Capture the cell that displays the provided text and extract its [X, Y] central coordinate. 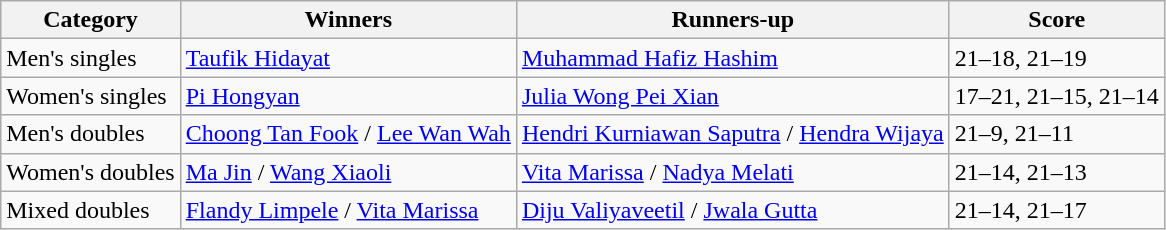
Flandy Limpele / Vita Marissa [348, 210]
Diju Valiyaveetil / Jwala Gutta [732, 210]
Pi Hongyan [348, 96]
Men's singles [90, 58]
Women's doubles [90, 172]
21–14, 21–13 [1056, 172]
Men's doubles [90, 134]
17–21, 21–15, 21–14 [1056, 96]
Winners [348, 20]
Mixed doubles [90, 210]
Muhammad Hafiz Hashim [732, 58]
Score [1056, 20]
Choong Tan Fook / Lee Wan Wah [348, 134]
21–9, 21–11 [1056, 134]
21–18, 21–19 [1056, 58]
Vita Marissa / Nadya Melati [732, 172]
Taufik Hidayat [348, 58]
Ma Jin / Wang Xiaoli [348, 172]
Category [90, 20]
Women's singles [90, 96]
Julia Wong Pei Xian [732, 96]
Hendri Kurniawan Saputra / Hendra Wijaya [732, 134]
Runners-up [732, 20]
21–14, 21–17 [1056, 210]
